Output the (x, y) coordinate of the center of the cell containing the given text.  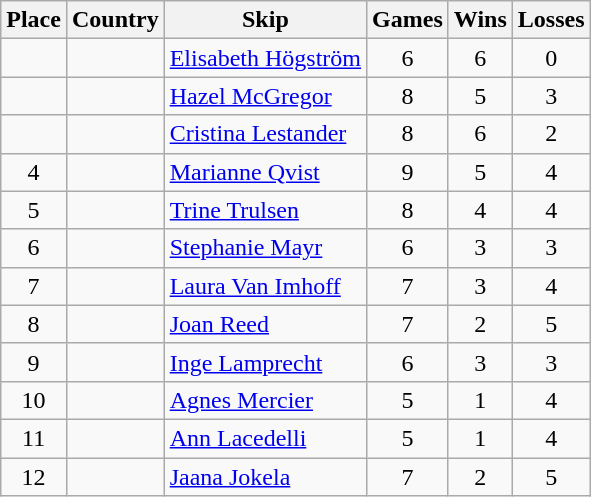
Ann Lacedelli (265, 438)
Marianne Qvist (265, 172)
Jaana Jokela (265, 477)
12 (34, 477)
0 (551, 58)
Joan Reed (265, 324)
11 (34, 438)
Agnes Mercier (265, 400)
Games (408, 20)
Stephanie Mayr (265, 248)
Inge Lamprecht (265, 362)
Wins (480, 20)
Losses (551, 20)
Place (34, 20)
Hazel McGregor (265, 96)
Cristina Lestander (265, 134)
Laura Van Imhoff (265, 286)
10 (34, 400)
Country (115, 20)
Trine Trulsen (265, 210)
Skip (265, 20)
Elisabeth Högström (265, 58)
